From the cell containing the given text, extract its center point as [X, Y] coordinate. 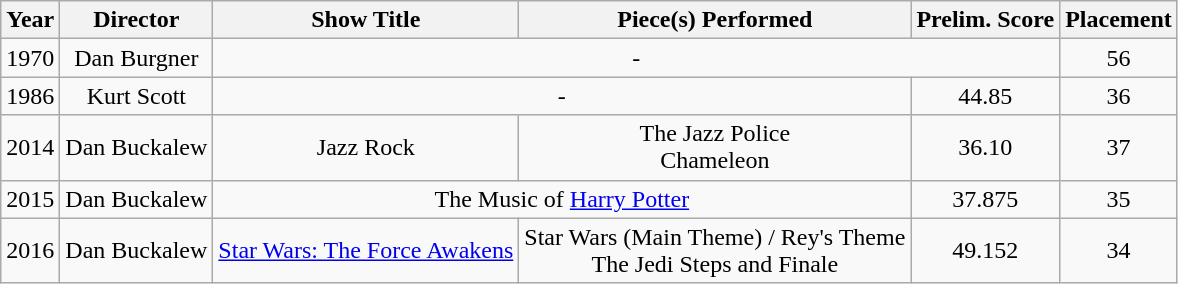
Director [136, 20]
Placement [1119, 20]
Year [30, 20]
2014 [30, 148]
Star Wars (Main Theme) / Rey's ThemeThe Jedi Steps and Finale [715, 250]
37.875 [986, 199]
44.85 [986, 96]
Kurt Scott [136, 96]
34 [1119, 250]
Piece(s) Performed [715, 20]
Star Wars: The Force Awakens [366, 250]
37 [1119, 148]
36 [1119, 96]
Jazz Rock [366, 148]
2015 [30, 199]
1970 [30, 58]
56 [1119, 58]
The Jazz PoliceChameleon [715, 148]
49.152 [986, 250]
Prelim. Score [986, 20]
Dan Burgner [136, 58]
35 [1119, 199]
The Music of Harry Potter [562, 199]
36.10 [986, 148]
1986 [30, 96]
Show Title [366, 20]
2016 [30, 250]
